Detect which cell encompasses the target text, then output its (x, y) center coordinate. 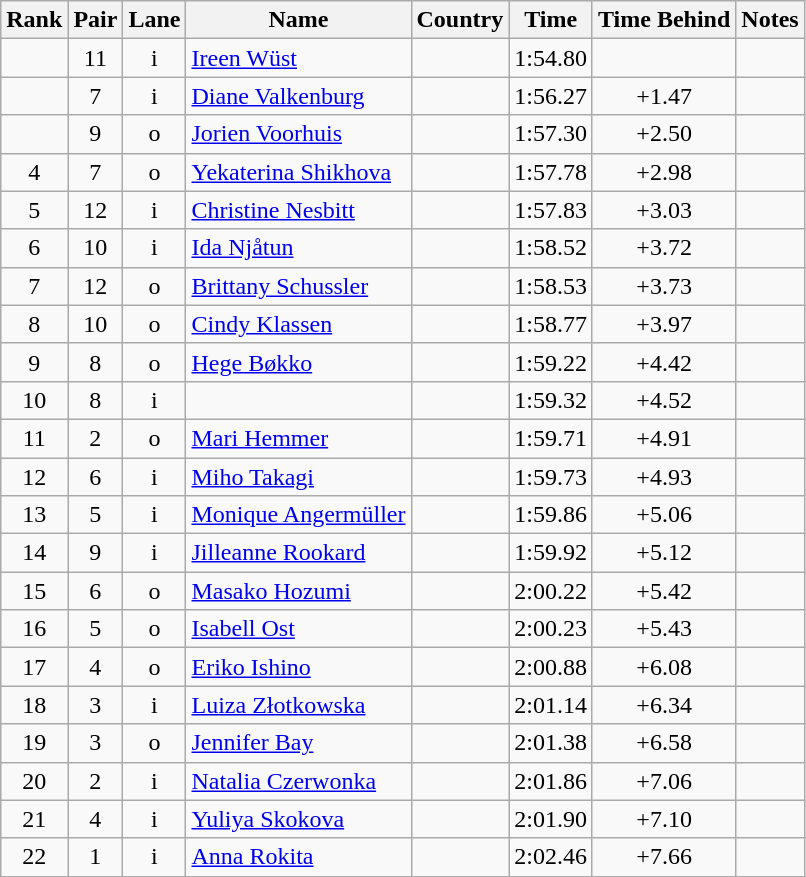
Miho Takagi (298, 477)
21 (34, 819)
2:00.23 (551, 629)
Diane Valkenburg (298, 96)
+3.73 (664, 286)
+2.98 (664, 172)
18 (34, 705)
1:56.27 (551, 96)
1 (96, 857)
Jilleanne Rookard (298, 553)
Rank (34, 20)
+5.12 (664, 553)
+5.43 (664, 629)
Luiza Złotkowska (298, 705)
2:00.22 (551, 591)
1:59.92 (551, 553)
Cindy Klassen (298, 324)
+7.66 (664, 857)
Ida Njåtun (298, 248)
Eriko Ishino (298, 667)
Natalia Czerwonka (298, 781)
2:01.86 (551, 781)
Notes (770, 20)
Jennifer Bay (298, 743)
Time (551, 20)
16 (34, 629)
+4.93 (664, 477)
Anna Rokita (298, 857)
+4.42 (664, 362)
2:01.38 (551, 743)
Monique Angermüller (298, 515)
Name (298, 20)
+6.58 (664, 743)
1:59.73 (551, 477)
Yuliya Skokova (298, 819)
Ireen Wüst (298, 58)
19 (34, 743)
1:57.78 (551, 172)
Time Behind (664, 20)
+4.91 (664, 438)
22 (34, 857)
+6.34 (664, 705)
2:01.90 (551, 819)
Yekaterina Shikhova (298, 172)
14 (34, 553)
Jorien Voorhuis (298, 134)
2:01.14 (551, 705)
1:58.53 (551, 286)
1:59.32 (551, 400)
+5.06 (664, 515)
+6.08 (664, 667)
Brittany Schussler (298, 286)
1:57.83 (551, 210)
+5.42 (664, 591)
Hege Bøkko (298, 362)
+3.03 (664, 210)
+7.06 (664, 781)
Masako Hozumi (298, 591)
+1.47 (664, 96)
Mari Hemmer (298, 438)
1:59.71 (551, 438)
20 (34, 781)
1:58.52 (551, 248)
Lane (154, 20)
+2.50 (664, 134)
1:57.30 (551, 134)
+3.72 (664, 248)
+7.10 (664, 819)
1:54.80 (551, 58)
+4.52 (664, 400)
Isabell Ost (298, 629)
17 (34, 667)
2:02.46 (551, 857)
Pair (96, 20)
2:00.88 (551, 667)
15 (34, 591)
13 (34, 515)
Country (460, 20)
1:59.22 (551, 362)
1:59.86 (551, 515)
+3.97 (664, 324)
1:58.77 (551, 324)
Christine Nesbitt (298, 210)
